Detect which cell encompasses the target text, then output its (X, Y) center coordinate. 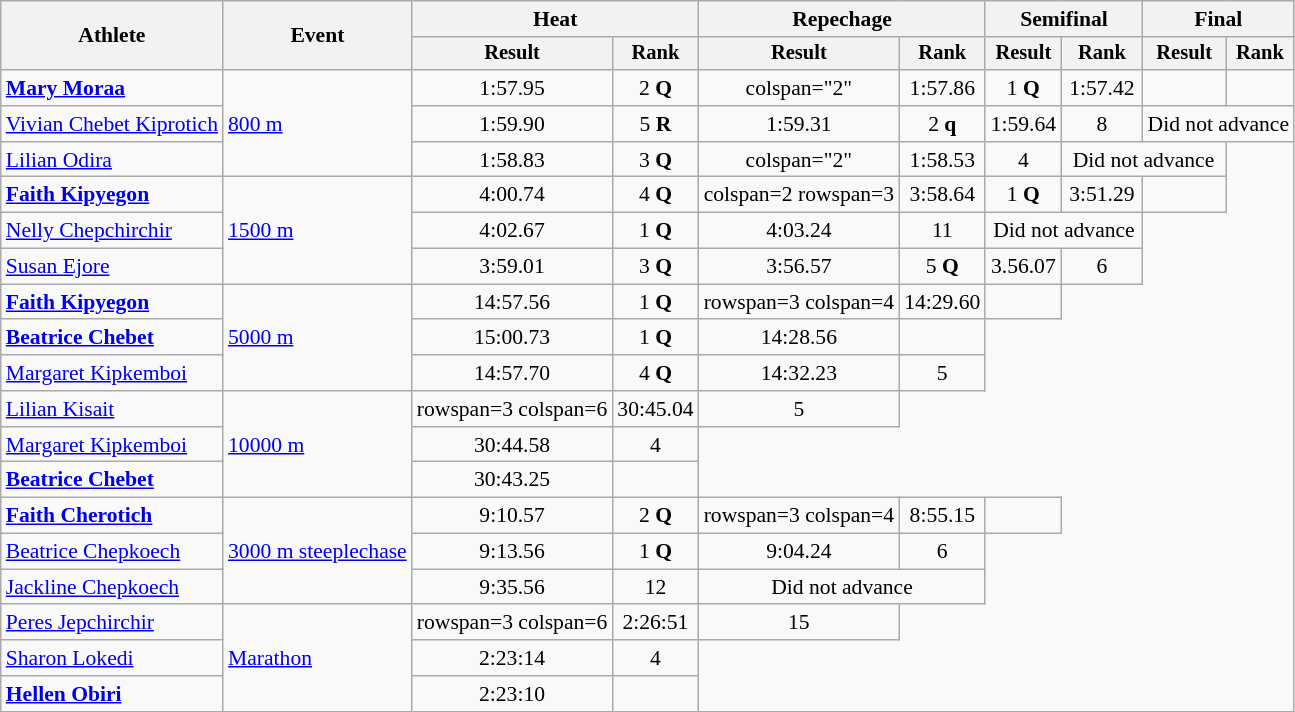
Final (1219, 19)
Marathon (318, 658)
30:45.04 (655, 409)
9:04.24 (800, 552)
Jackline Chepkoech (112, 587)
5 Q (942, 267)
3:59.01 (512, 267)
Heat (556, 19)
3:51.29 (1102, 195)
1:57.42 (1102, 88)
Susan Ejore (112, 267)
10000 m (318, 444)
3:58.64 (942, 195)
11 (942, 231)
1500 m (318, 230)
14:29.60 (942, 302)
2 q (942, 124)
15:00.73 (512, 338)
1:57.95 (512, 88)
Semifinal (1064, 19)
1:59.31 (800, 124)
1:59.64 (1023, 124)
Peres Jepchirchir (112, 623)
2:23:14 (512, 658)
1:58.53 (942, 160)
9:35.56 (512, 587)
12 (655, 587)
Lilian Kisait (112, 409)
15 (800, 623)
8 (1102, 124)
Event (318, 36)
2:26:51 (655, 623)
4:00.74 (512, 195)
30:43.25 (512, 480)
Repechage (842, 19)
5 R (655, 124)
Sharon Lokedi (112, 658)
Athlete (112, 36)
Vivian Chebet Kiprotich (112, 124)
3:56.57 (800, 267)
colspan=2 rowspan=3 (800, 195)
5000 m (318, 338)
3.56.07 (1023, 267)
30:44.58 (512, 445)
14:57.56 (512, 302)
Mary Moraa (112, 88)
4:03.24 (800, 231)
Nelly Chepchirchir (112, 231)
Hellen Obiri (112, 694)
9:13.56 (512, 552)
3000 m steeplechase (318, 552)
9:10.57 (512, 516)
800 m (318, 124)
Lilian Odira (112, 160)
1:59.90 (512, 124)
14:28.56 (800, 338)
4:02.67 (512, 231)
1:57.86 (942, 88)
1:58.83 (512, 160)
2:23:10 (512, 694)
14:57.70 (512, 373)
14:32.23 (800, 373)
Beatrice Chepkoech (112, 552)
Faith Cherotich (112, 516)
8:55.15 (942, 516)
